Determine the [X, Y] coordinate at the center of the cell enclosing the given text.  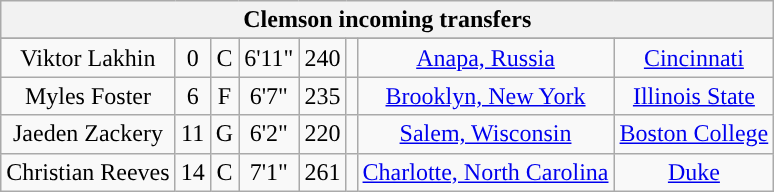
7'1" [269, 172]
Boston College [694, 134]
261 [322, 172]
Myles Foster [88, 96]
6 [192, 96]
235 [322, 96]
F [224, 96]
220 [322, 134]
0 [192, 58]
G [224, 134]
Anapa, Russia [486, 58]
Charlotte, North Carolina [486, 172]
Duke [694, 172]
Brooklyn, New York [486, 96]
Illinois State [694, 96]
Jaeden Zackery [88, 134]
Christian Reeves [88, 172]
Clemson incoming transfers [388, 20]
11 [192, 134]
Viktor Lakhin [88, 58]
6'2" [269, 134]
240 [322, 58]
6'11" [269, 58]
6'7" [269, 96]
Salem, Wisconsin [486, 134]
14 [192, 172]
Cincinnati [694, 58]
